Find where the given text appears and provide that cell's center as [x, y] coordinate. 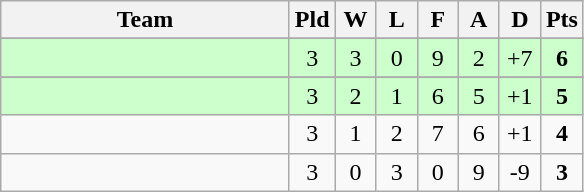
W [356, 20]
A [478, 20]
-9 [520, 172]
7 [438, 134]
Pld [312, 20]
L [396, 20]
Team [146, 20]
4 [562, 134]
+7 [520, 58]
F [438, 20]
Pts [562, 20]
D [520, 20]
